Determine the (x, y) coordinate at the center of the cell enclosing the given text.  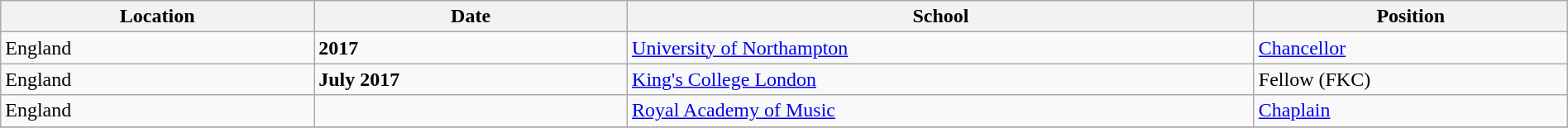
Chaplain (1411, 111)
King's College London (941, 79)
Position (1411, 17)
Fellow (FKC) (1411, 79)
University of Northampton (941, 48)
Chancellor (1411, 48)
Date (471, 17)
2017 (471, 48)
Royal Academy of Music (941, 111)
Location (157, 17)
July 2017 (471, 79)
School (941, 17)
